Locate the cell with the specified text and output its (X, Y) center coordinate. 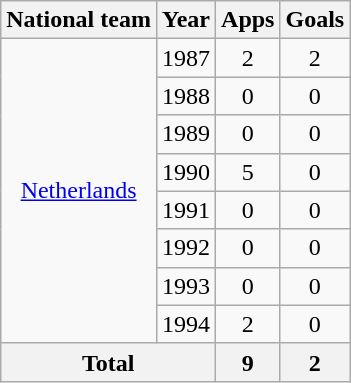
Total (108, 362)
5 (248, 172)
Apps (248, 20)
Goals (315, 20)
1991 (186, 210)
Netherlands (79, 191)
1992 (186, 248)
1994 (186, 324)
1987 (186, 58)
1989 (186, 134)
1990 (186, 172)
9 (248, 362)
Year (186, 20)
1993 (186, 286)
National team (79, 20)
1988 (186, 96)
